Capture the cell that displays the provided text and extract its (x, y) central coordinate. 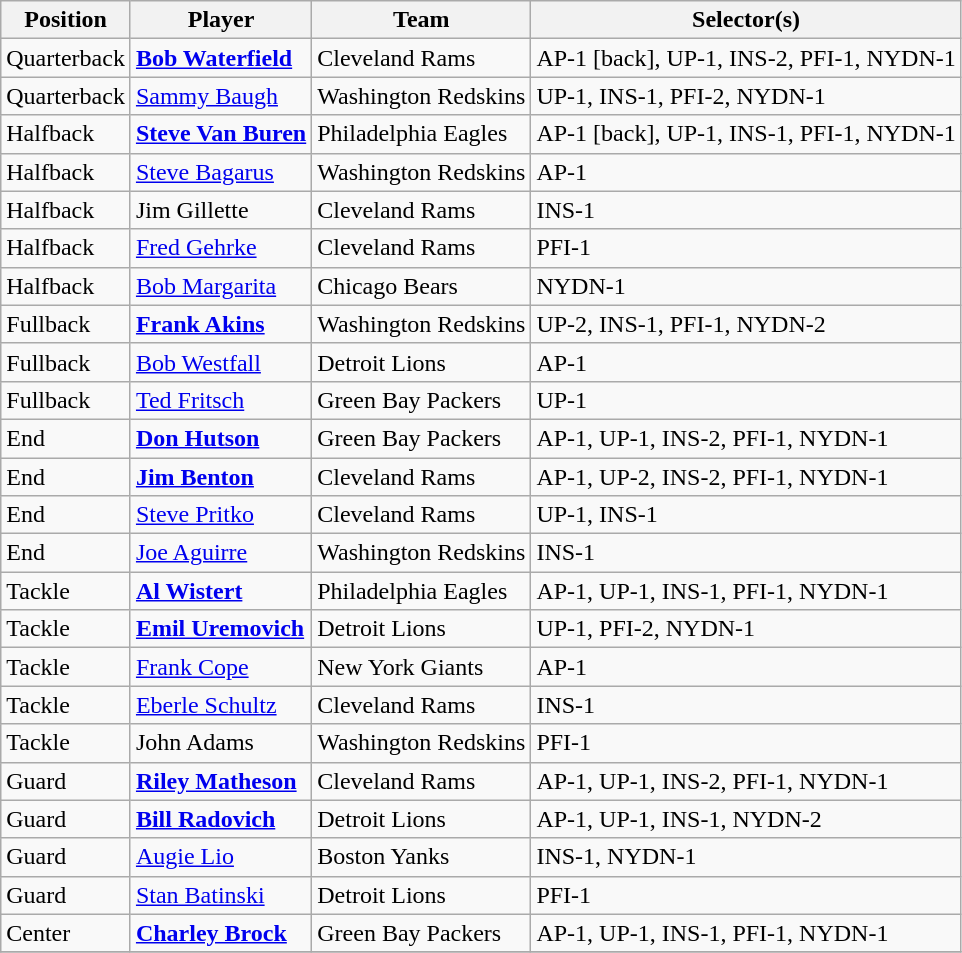
Augie Lio (220, 857)
Team (422, 20)
Jim Benton (220, 477)
UP-1 (746, 400)
INS-1, NYDN-1 (746, 857)
Al Wistert (220, 591)
Riley Matheson (220, 781)
NYDN-1 (746, 286)
Don Hutson (220, 438)
Chicago Bears (422, 286)
Bob Margarita (220, 286)
Joe Aguirre (220, 553)
Selector(s) (746, 20)
Sammy Baugh (220, 96)
Player (220, 20)
Emil Uremovich (220, 629)
Stan Batinski (220, 895)
New York Giants (422, 667)
AP-1, UP-1, INS-1, NYDN-2 (746, 819)
UP-2, INS-1, PFI-1, NYDN-2 (746, 324)
Eberle Schultz (220, 705)
UP-1, INS-1, PFI-2, NYDN-1 (746, 96)
Bob Waterfield (220, 58)
John Adams (220, 743)
UP-1, INS-1 (746, 515)
Position (66, 20)
Steve Pritko (220, 515)
Steve Van Buren (220, 134)
Frank Cope (220, 667)
UP-1, PFI-2, NYDN-1 (746, 629)
Bob Westfall (220, 362)
Bill Radovich (220, 819)
Steve Bagarus (220, 172)
AP-1, UP-2, INS-2, PFI-1, NYDN-1 (746, 477)
Ted Fritsch (220, 400)
Boston Yanks (422, 857)
Frank Akins (220, 324)
Charley Brock (220, 933)
AP-1 [back], UP-1, INS-2, PFI-1, NYDN-1 (746, 58)
Center (66, 933)
Fred Gehrke (220, 248)
Jim Gillette (220, 210)
AP-1 [back], UP-1, INS-1, PFI-1, NYDN-1 (746, 134)
